Return the (x, y) coordinate for the center point of the cell that contains the specified text.  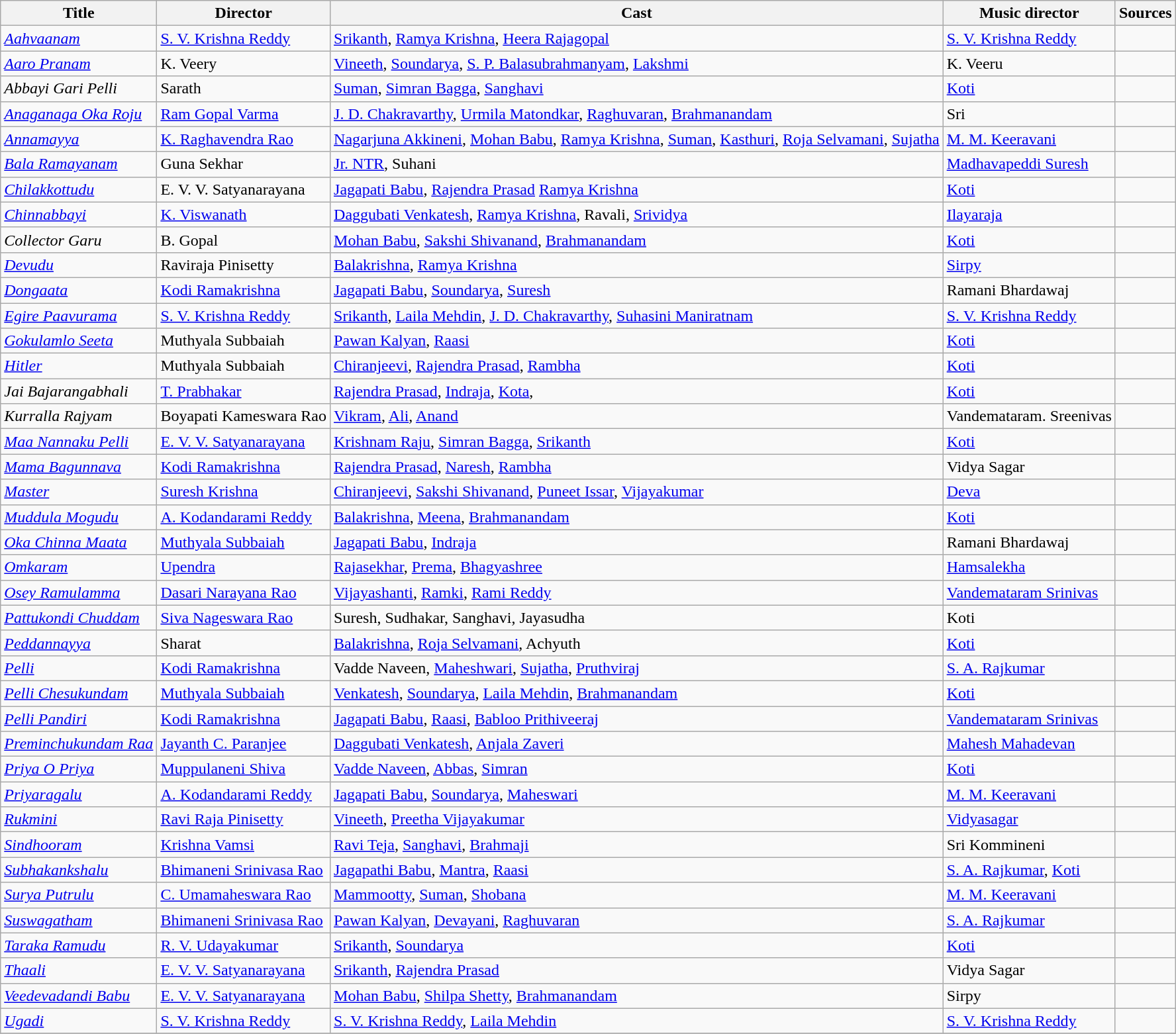
Chinnabbayi (79, 214)
Aaro Pranam (79, 64)
Jagapathi Babu, Mantra, Raasi (637, 870)
Pelli Chesukundam (79, 693)
Subhakankshalu (79, 870)
Osey Ramulamma (79, 592)
K. Viswanath (244, 214)
Guna Sekhar (244, 164)
Madhavapeddi Suresh (1029, 164)
Muddula Mogudu (79, 517)
Devudu (79, 265)
Surya Putrulu (79, 895)
Ravi Teja, Sanghavi, Brahmaji (637, 845)
Suswagatham (79, 920)
Upendra (244, 567)
Srikanth, Laila Mehdin, J. D. Chakravarthy, Suhasini Maniratnam (637, 316)
Jai Bajarangabhali (79, 391)
Vidyasagar (1029, 820)
Maa Nannaku Pelli (79, 442)
Pelli Pandiri (79, 718)
Sharat (244, 643)
Title (79, 13)
Collector Garu (79, 240)
Suman, Simran Bagga, Sanghavi (637, 89)
Vikram, Ali, Anand (637, 416)
Nagarjuna Akkineni, Mohan Babu, Ramya Krishna, Suman, Kasthuri, Roja Selvamani, Sujatha (637, 139)
Suresh, Sudhakar, Sanghavi, Jayasudha (637, 618)
Chiranjeevi, Rajendra Prasad, Rambha (637, 366)
Ravi Raja Pinisetty (244, 820)
Vandemataram. Sreenivas (1029, 416)
Rajasekhar, Prema, Bhagyashree (637, 567)
K. Veeru (1029, 64)
Pelli (79, 668)
Muppulaneni Shiva (244, 769)
Music director (1029, 13)
Srikanth, Rajendra Prasad (637, 970)
Pattukondi Chuddam (79, 618)
Balakrishna, Roja Selvamani, Achyuth (637, 643)
Vijayashanti, Ramki, Rami Reddy (637, 592)
Mama Bagunnava (79, 467)
T. Prabhakar (244, 391)
Rajendra Prasad, Naresh, Rambha (637, 467)
Priyaragalu (79, 794)
Preminchukundam Raa (79, 744)
Krishna Vamsi (244, 845)
B. Gopal (244, 240)
Bala Ramayanam (79, 164)
Director (244, 13)
Jayanth C. Paranjee (244, 744)
Omkaram (79, 567)
Dongaata (79, 290)
Jagapati Babu, Soundarya, Maheswari (637, 794)
Mammootty, Suman, Shobana (637, 895)
Hamsalekha (1029, 567)
Srikanth, Ramya Krishna, Heera Rajagopal (637, 38)
Siva Nageswara Rao (244, 618)
Daggubati Venkatesh, Anjala Zaveri (637, 744)
Mahesh Mahadevan (1029, 744)
Peddannayya (79, 643)
Vineeth, Preetha Vijayakumar (637, 820)
Deva (1029, 492)
Vineeth, Soundarya, S. P. Balasubrahmanyam, Lakshmi (637, 64)
C. Umamaheswara Rao (244, 895)
Ram Gopal Varma (244, 114)
Chilakkottudu (79, 189)
Sources (1146, 13)
Egire Paavurama (79, 316)
Aahvaanam (79, 38)
Mohan Babu, Shilpa Shetty, Brahmanandam (637, 996)
Raviraja Pinisetty (244, 265)
Abbayi Gari Pelli (79, 89)
Suresh Krishna (244, 492)
Sindhooram (79, 845)
Annamayya (79, 139)
Ilayaraja (1029, 214)
Sri Kommineni (1029, 845)
Krishnam Raju, Simran Bagga, Srikanth (637, 442)
K. Raghavendra Rao (244, 139)
Kurralla Rajyam (79, 416)
Srikanth, Soundarya (637, 945)
Jr. NTR, Suhani (637, 164)
S. V. Krishna Reddy, Laila Mehdin (637, 1021)
Jagapati Babu, Rajendra Prasad Ramya Krishna (637, 189)
Oka Chinna Maata (79, 542)
Gokulamlo Seeta (79, 341)
Mohan Babu, Sakshi Shivanand, Brahmanandam (637, 240)
Boyapati Kameswara Rao (244, 416)
Master (79, 492)
Chiranjeevi, Sakshi Shivanand, Puneet Issar, Vijayakumar (637, 492)
Jagapati Babu, Indraja (637, 542)
Vadde Naveen, Abbas, Simran (637, 769)
Venkatesh, Soundarya, Laila Mehdin, Brahmanandam (637, 693)
Sarath (244, 89)
Jagapati Babu, Soundarya, Suresh (637, 290)
Pawan Kalyan, Devayani, Raghuvaran (637, 920)
Thaali (79, 970)
Pawan Kalyan, Raasi (637, 341)
Anaganaga Oka Roju (79, 114)
S. A. Rajkumar, Koti (1029, 870)
R. V. Udayakumar (244, 945)
Taraka Ramudu (79, 945)
Balakrishna, Meena, Brahmanandam (637, 517)
Ugadi (79, 1021)
Veedevadandi Babu (79, 996)
Dasari Narayana Rao (244, 592)
Rajendra Prasad, Indraja, Kota, (637, 391)
Hitler (79, 366)
Jagapati Babu, Raasi, Babloo Prithiveeraj (637, 718)
Vadde Naveen, Maheshwari, Sujatha, Pruthviraj (637, 668)
Sri (1029, 114)
J. D. Chakravarthy, Urmila Matondkar, Raghuvaran, Brahmanandam (637, 114)
K. Veery (244, 64)
Priya O Priya (79, 769)
Balakrishna, Ramya Krishna (637, 265)
Rukmini (79, 820)
Cast (637, 13)
Daggubati Venkatesh, Ramya Krishna, Ravali, Srividya (637, 214)
